Detect which cell encompasses the target text, then output its [x, y] center coordinate. 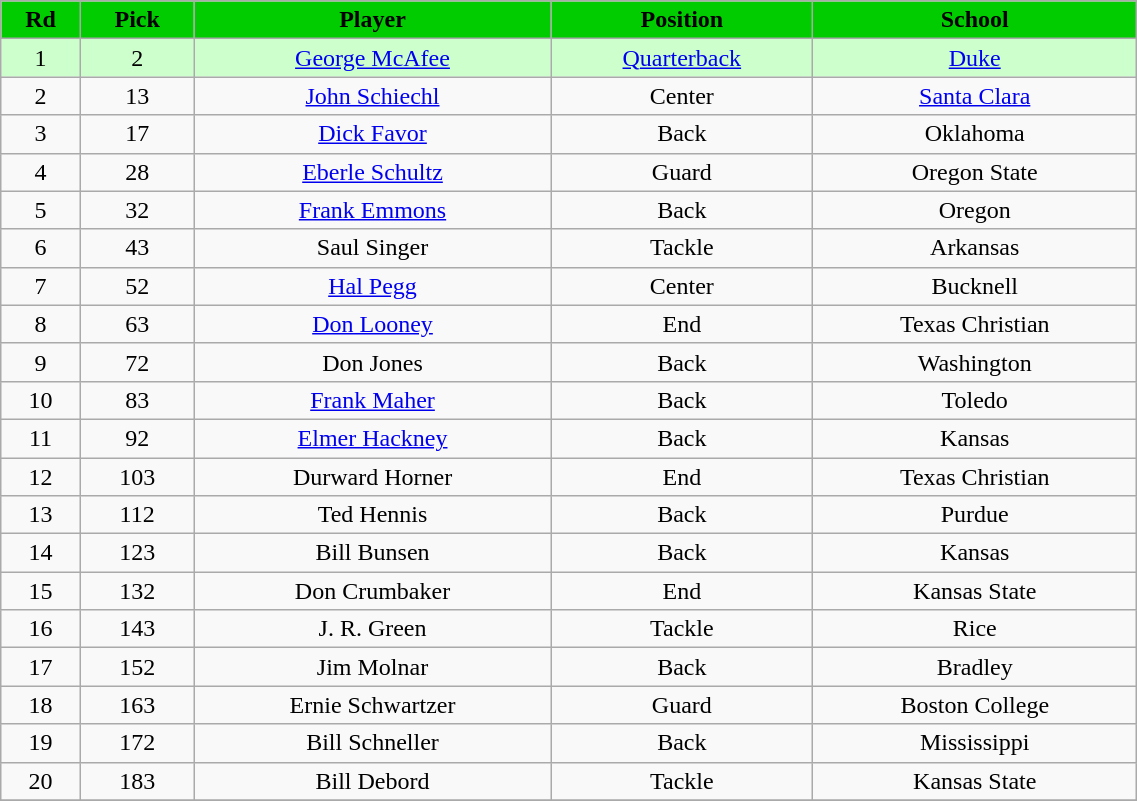
Mississippi [975, 743]
Bradley [975, 667]
Bill Schneller [372, 743]
Ernie Schwartzer [372, 705]
14 [41, 553]
Oregon [975, 210]
Arkansas [975, 248]
16 [41, 629]
63 [137, 324]
Oregon State [975, 172]
Eberle Schultz [372, 172]
9 [41, 362]
18 [41, 705]
123 [137, 553]
Elmer Hackney [372, 438]
Santa Clara [975, 96]
Frank Maher [372, 400]
Boston College [975, 705]
Frank Emmons [372, 210]
Dick Favor [372, 134]
Bill Bunsen [372, 553]
163 [137, 705]
15 [41, 591]
152 [137, 667]
Player [372, 20]
183 [137, 781]
Oklahoma [975, 134]
83 [137, 400]
Purdue [975, 515]
Bucknell [975, 286]
132 [137, 591]
Don Jones [372, 362]
Ted Hennis [372, 515]
32 [137, 210]
6 [41, 248]
10 [41, 400]
Don Looney [372, 324]
George McAfee [372, 58]
Hal Pegg [372, 286]
Duke [975, 58]
19 [41, 743]
28 [137, 172]
4 [41, 172]
J. R. Green [372, 629]
Saul Singer [372, 248]
172 [137, 743]
Rd [41, 20]
Jim Molnar [372, 667]
School [975, 20]
112 [137, 515]
John Schiechl [372, 96]
Quarterback [682, 58]
Position [682, 20]
20 [41, 781]
52 [137, 286]
103 [137, 477]
3 [41, 134]
72 [137, 362]
12 [41, 477]
1 [41, 58]
Don Crumbaker [372, 591]
Washington [975, 362]
43 [137, 248]
Toledo [975, 400]
11 [41, 438]
Rice [975, 629]
Bill Debord [372, 781]
5 [41, 210]
Durward Horner [372, 477]
8 [41, 324]
Pick [137, 20]
92 [137, 438]
7 [41, 286]
143 [137, 629]
